From the cell containing the given text, extract its center point as [x, y] coordinate. 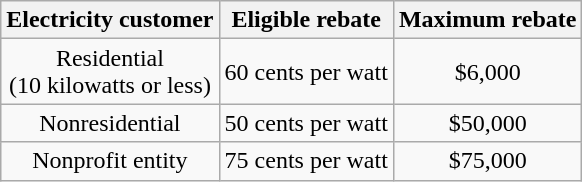
75 cents per watt [306, 161]
$50,000 [488, 123]
Residential(10 kilowatts or less) [110, 72]
50 cents per watt [306, 123]
Nonprofit entity [110, 161]
$6,000 [488, 72]
Nonresidential [110, 123]
60 cents per watt [306, 72]
Eligible rebate [306, 20]
Maximum rebate [488, 20]
$75,000 [488, 161]
Electricity customer [110, 20]
